Determine the [x, y] coordinate at the center of the cell enclosing the given text.  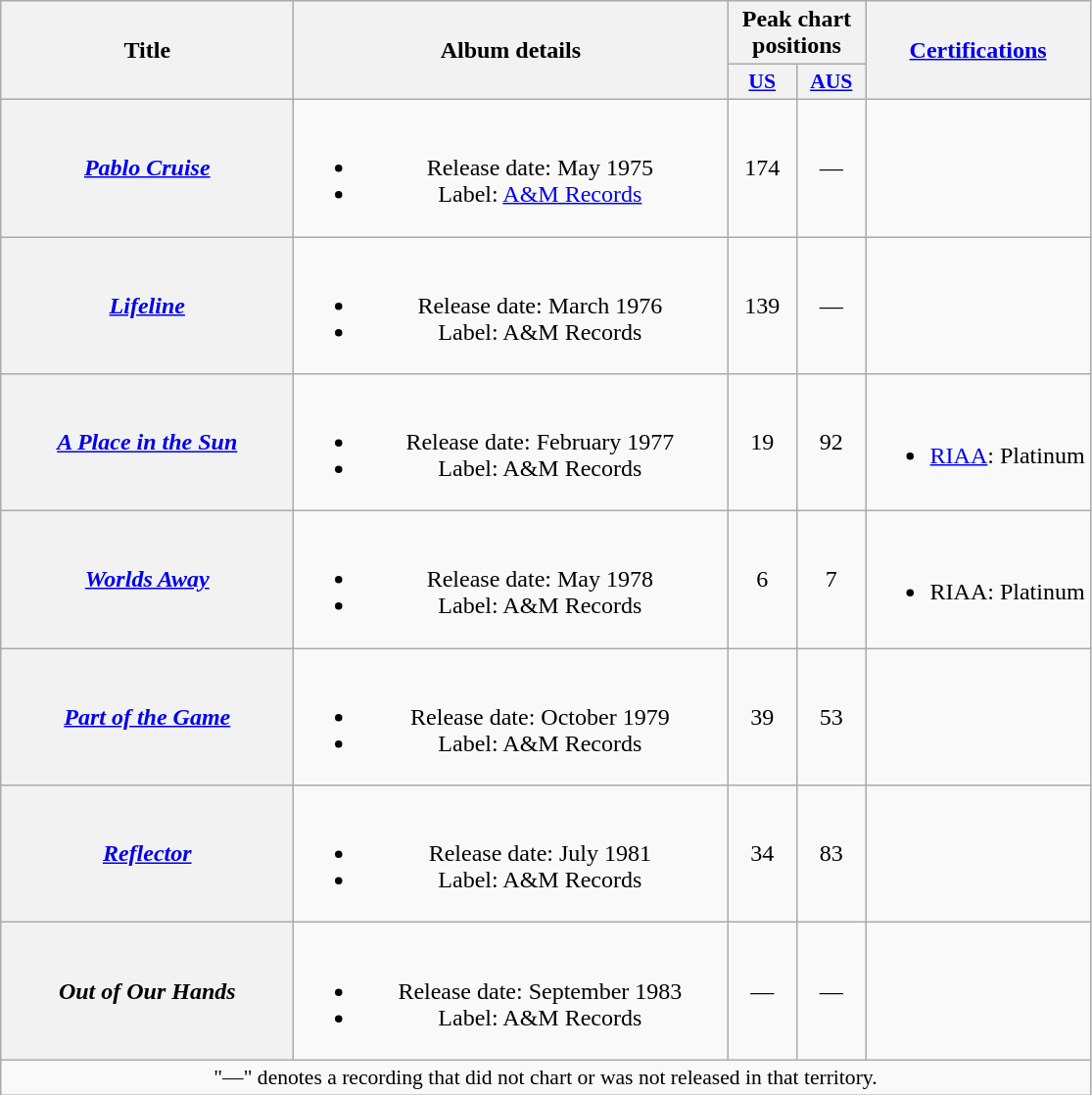
174 [762, 167]
19 [762, 443]
"—" denotes a recording that did not chart or was not released in that territory. [546, 1077]
Release date: February 1977Label: A&M Records [511, 443]
Release date: July 1981Label: A&M Records [511, 854]
US [762, 82]
Title [147, 51]
Release date: May 1975Label: A&M Records [511, 167]
Lifeline [147, 306]
Pablo Cruise [147, 167]
Release date: October 1979Label: A&M Records [511, 717]
A Place in the Sun [147, 443]
34 [762, 854]
Release date: September 1983Label: A&M Records [511, 991]
Out of Our Hands [147, 991]
92 [831, 443]
7 [831, 580]
39 [762, 717]
Release date: March 1976Label: A&M Records [511, 306]
53 [831, 717]
Part of the Game [147, 717]
AUS [831, 82]
83 [831, 854]
139 [762, 306]
Reflector [147, 854]
Peak chart positions [797, 33]
Certifications [977, 51]
Release date: May 1978Label: A&M Records [511, 580]
Worlds Away [147, 580]
6 [762, 580]
Album details [511, 51]
